Identify which cell holds the provided text, then report its (x, y) central coordinate. 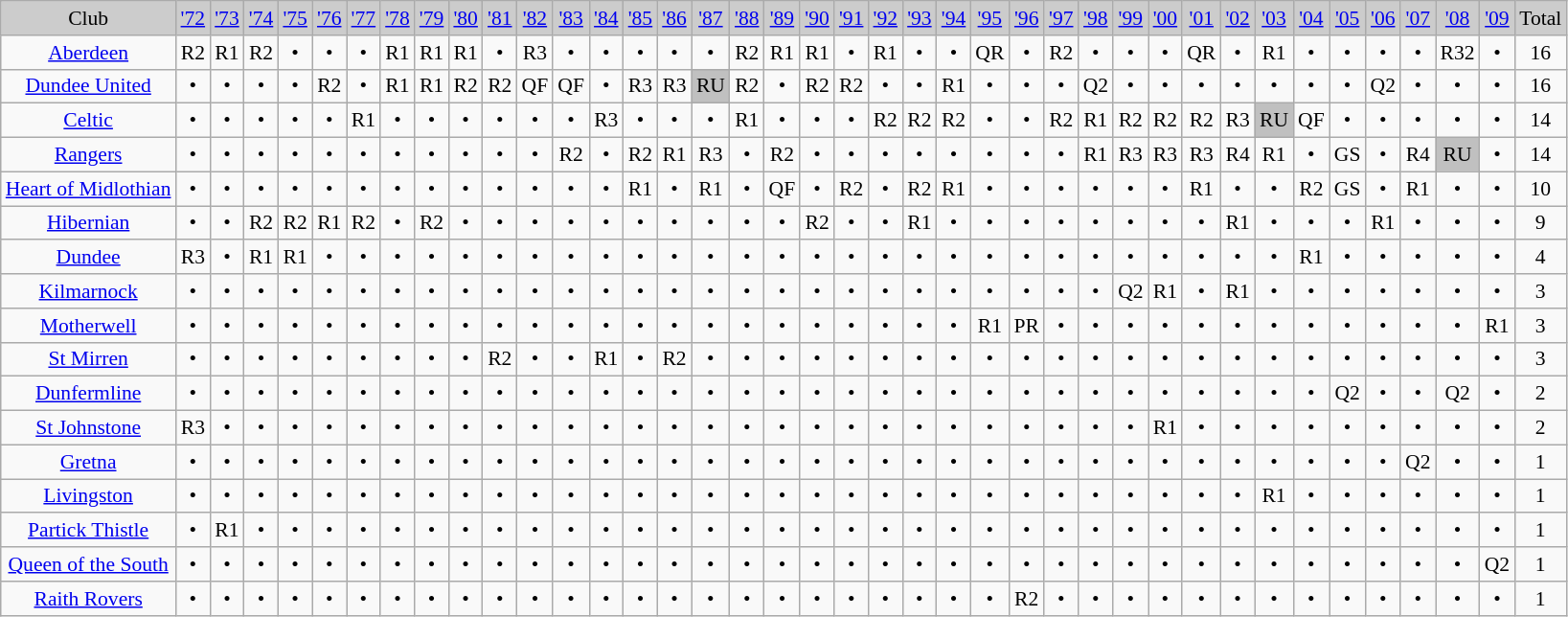
'07 (1418, 18)
Dundee (88, 258)
Aberdeen (88, 53)
'04 (1311, 18)
'83 (571, 18)
'80 (466, 18)
Gretna (88, 462)
10 (1540, 189)
'82 (535, 18)
PR (1027, 326)
Heart of Midlothian (88, 189)
Livingston (88, 496)
'88 (747, 18)
9 (1540, 223)
'01 (1201, 18)
St Johnstone (88, 428)
'89 (783, 18)
'09 (1498, 18)
'79 (432, 18)
Queen of the South (88, 564)
'86 (674, 18)
Dunfermline (88, 394)
Hibernian (88, 223)
'84 (606, 18)
'06 (1383, 18)
Partick Thistle (88, 531)
'81 (500, 18)
'76 (330, 18)
'95 (989, 18)
'75 (295, 18)
St Mirren (88, 359)
'03 (1274, 18)
4 (1540, 258)
'94 (954, 18)
'87 (711, 18)
'97 (1061, 18)
Total (1540, 18)
'78 (398, 18)
Motherwell (88, 326)
'99 (1130, 18)
Club (88, 18)
'74 (261, 18)
R32 (1458, 53)
'00 (1166, 18)
'98 (1096, 18)
'08 (1458, 18)
Celtic (88, 121)
'77 (364, 18)
Kilmarnock (88, 291)
'72 (193, 18)
'92 (885, 18)
'05 (1348, 18)
Raith Rovers (88, 599)
'91 (852, 18)
Dundee United (88, 86)
'96 (1027, 18)
'90 (817, 18)
'85 (641, 18)
'02 (1238, 18)
'73 (227, 18)
Rangers (88, 155)
'93 (920, 18)
